Extract the (X, Y) coordinate from the center of the cell holding the provided text.  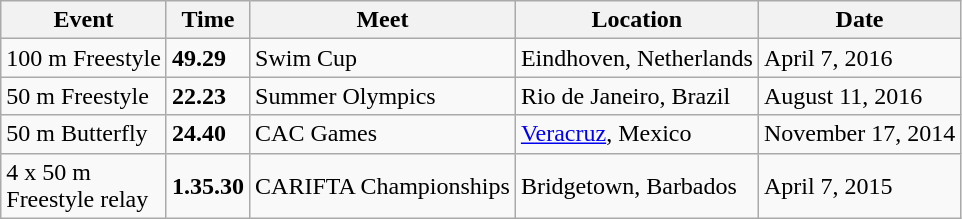
Veracruz, Mexico (636, 134)
April 7, 2016 (859, 58)
50 m Butterfly (84, 134)
August 11, 2016 (859, 96)
4 x 50 mFreestyle relay (84, 186)
100 m Freestyle (84, 58)
Meet (383, 20)
22.23 (208, 96)
November 17, 2014 (859, 134)
Location (636, 20)
Swim Cup (383, 58)
Date (859, 20)
Eindhoven, Netherlands (636, 58)
1.35.30 (208, 186)
24.40 (208, 134)
Bridgetown, Barbados (636, 186)
CAC Games (383, 134)
April 7, 2015 (859, 186)
Event (84, 20)
Rio de Janeiro, Brazil (636, 96)
CARIFTA Championships (383, 186)
Time (208, 20)
49.29 (208, 58)
Summer Olympics (383, 96)
50 m Freestyle (84, 96)
